Find where the given text appears and provide that cell's center as [x, y] coordinate. 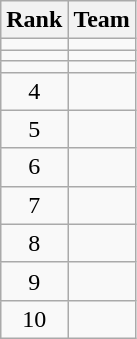
10 [34, 319]
5 [34, 129]
8 [34, 243]
7 [34, 205]
9 [34, 281]
4 [34, 91]
6 [34, 167]
Rank [34, 20]
Team [102, 20]
